From the cell containing the given text, extract its center point as [x, y] coordinate. 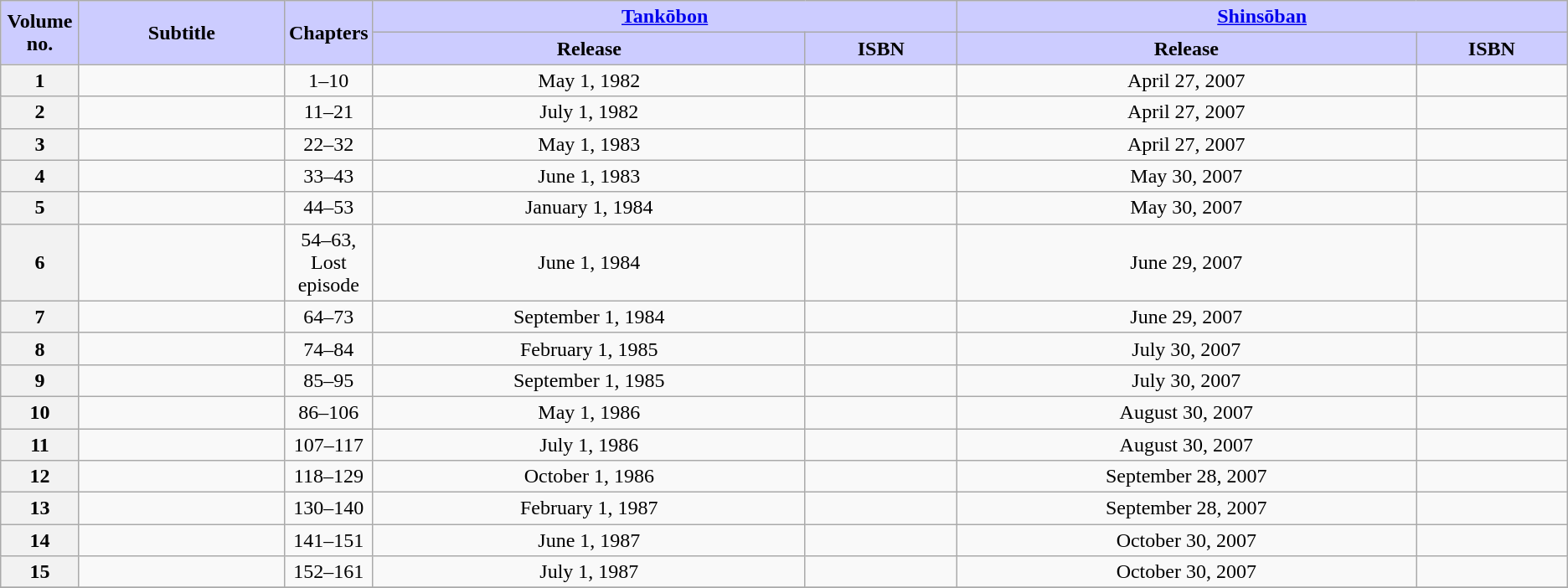
Shinsōban [1261, 17]
86–106 [328, 412]
10 [40, 412]
4 [40, 176]
July 1, 1987 [589, 572]
July 1, 1982 [589, 112]
12 [40, 477]
May 1, 1986 [589, 412]
74–84 [328, 348]
2 [40, 112]
January 1, 1984 [589, 208]
152–161 [328, 572]
May 1, 1982 [589, 80]
13 [40, 508]
1–10 [328, 80]
130–140 [328, 508]
5 [40, 208]
May 1, 1983 [589, 144]
Volume no. [40, 33]
7 [40, 317]
141–151 [328, 540]
15 [40, 572]
July 1, 1986 [589, 445]
64–73 [328, 317]
Chapters [328, 33]
September 1, 1984 [589, 317]
33–43 [328, 176]
September 1, 1985 [589, 380]
85–95 [328, 380]
54–63, Lost episode [328, 262]
11 [40, 445]
9 [40, 380]
June 1, 1983 [589, 176]
Tankōbon [665, 17]
Subtitle [181, 33]
22–32 [328, 144]
8 [40, 348]
118–129 [328, 477]
11–21 [328, 112]
February 1, 1987 [589, 508]
1 [40, 80]
February 1, 1985 [589, 348]
June 1, 1987 [589, 540]
44–53 [328, 208]
14 [40, 540]
June 1, 1984 [589, 262]
107–117 [328, 445]
3 [40, 144]
October 1, 1986 [589, 477]
6 [40, 262]
